Output the [x, y] coordinate of the center of the cell containing the given text.  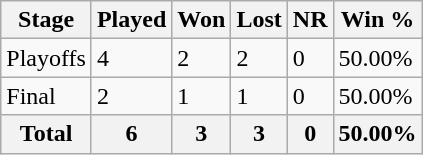
Stage [46, 20]
Played [131, 20]
Win % [378, 20]
Total [46, 134]
NR [310, 20]
4 [131, 58]
Won [202, 20]
Lost [259, 20]
Playoffs [46, 58]
Final [46, 96]
6 [131, 134]
